Return the [x, y] coordinate for the center point of the cell that contains the specified text.  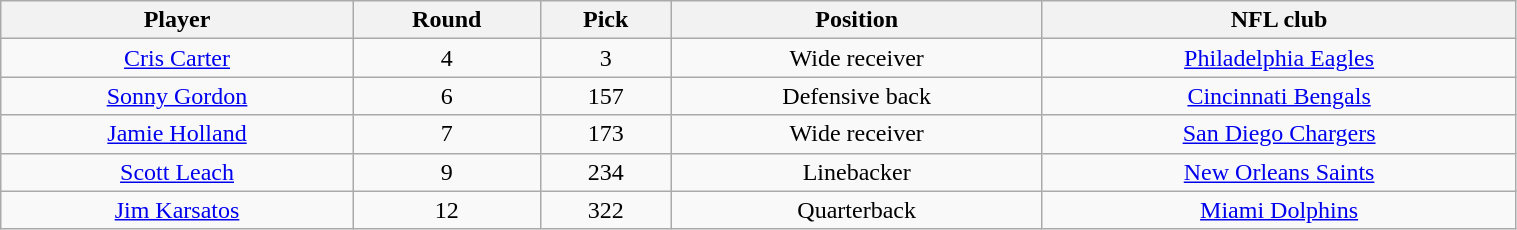
Defensive back [856, 96]
234 [606, 172]
9 [446, 172]
6 [446, 96]
Cris Carter [178, 58]
San Diego Chargers [1279, 134]
3 [606, 58]
Linebacker [856, 172]
Round [446, 20]
NFL club [1279, 20]
7 [446, 134]
Pick [606, 20]
Jamie Holland [178, 134]
Philadelphia Eagles [1279, 58]
New Orleans Saints [1279, 172]
Cincinnati Bengals [1279, 96]
Position [856, 20]
Sonny Gordon [178, 96]
322 [606, 210]
4 [446, 58]
Miami Dolphins [1279, 210]
Quarterback [856, 210]
12 [446, 210]
173 [606, 134]
Scott Leach [178, 172]
Jim Karsatos [178, 210]
Player [178, 20]
157 [606, 96]
